Return the (X, Y) coordinate for the center point of the cell that contains the specified text.  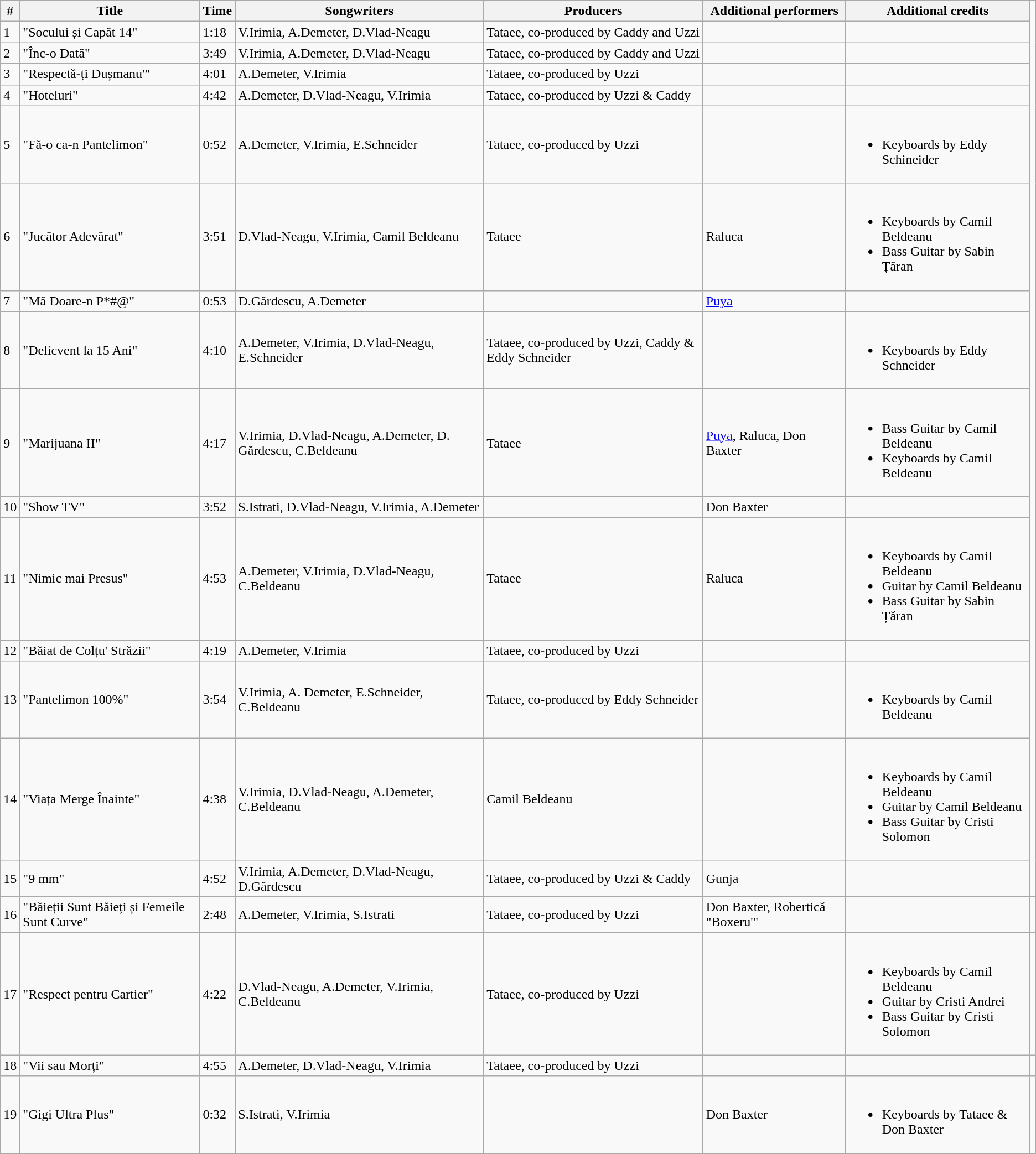
3:52 (217, 507)
15 (10, 879)
16 (10, 915)
"Băieții Sunt Băieți și Femeile Sunt Curve" (110, 915)
6 (10, 237)
Keyboards by Eddy Schineider (937, 144)
"Delicvent la 15 Ani" (110, 350)
V.Irimia, D.Vlad-Neagu, A.Demeter, D. Gărdescu, C.Beldeanu (360, 443)
4:38 (217, 800)
"Viața Merge Înainte" (110, 800)
A.Demeter, V.Irimia, D.Vlad-Neagu, C.Beldeanu (360, 579)
A.Demeter, V.Irimia, S.Istrati (360, 915)
4:55 (217, 1065)
17 (10, 994)
"Mă Doare-n P*#@" (110, 301)
Keyboards by Camil BeldeanuGuitar by Camil BeldeanuBass Guitar by Cristi Solomon (937, 800)
4:42 (217, 95)
3 (10, 74)
0:52 (217, 144)
# (10, 11)
4:01 (217, 74)
Keyboards by Camil BeldeanuGuitar by Camil BeldeanuBass Guitar by Sabin Țăran (937, 579)
Don Baxter, Robertică "Boxeru'" (774, 915)
Keyboards by Eddy Schneider (937, 350)
"Respectă-ți Dușmanu'" (110, 74)
0:32 (217, 1115)
"Hoteluri" (110, 95)
4:19 (217, 650)
Keyboards by Camil Beldeanu (937, 700)
8 (10, 350)
"Vii sau Morți" (110, 1065)
S.Istrati, D.Vlad-Neagu, V.Irimia, A.Demeter (360, 507)
A.Demeter, V.Irimia, E.Schneider (360, 144)
V.Irimia, A.Demeter, D.Vlad-Neagu, D.Gărdescu (360, 879)
4:10 (217, 350)
Keyboards by Camil BeldeanuGuitar by Cristi AndreiBass Guitar by Cristi Solomon (937, 994)
4:53 (217, 579)
V.Irimia, D.Vlad-Neagu, A.Demeter, C.Beldeanu (360, 800)
0:53 (217, 301)
10 (10, 507)
9 (10, 443)
"Băiat de Colțu' Străzii" (110, 650)
13 (10, 700)
Puya (774, 301)
D.Vlad-Neagu, V.Irimia, Camil Beldeanu (360, 237)
"Fă-o ca-n Pantelimon" (110, 144)
Title (110, 11)
3:49 (217, 53)
"Show TV" (110, 507)
"Nimic mai Presus" (110, 579)
D.Gărdescu, A.Demeter (360, 301)
Keyboards by Camil BeldeanuBass Guitar by Sabin Țăran (937, 237)
Time (217, 11)
2 (10, 53)
7 (10, 301)
Additional performers (774, 11)
4:17 (217, 443)
12 (10, 650)
Songwriters (360, 11)
2:48 (217, 915)
Camil Beldeanu (593, 800)
5 (10, 144)
4:22 (217, 994)
Bass Guitar by Camil BeldeanuKeyboards by Camil Beldeanu (937, 443)
"Înc-o Dată" (110, 53)
Gunja (774, 879)
V.Irimia, A. Demeter, E.Schneider, C.Beldeanu (360, 700)
11 (10, 579)
1 (10, 32)
4:52 (217, 879)
Additional credits (937, 11)
Producers (593, 11)
3:51 (217, 237)
"Pantelimon 100%" (110, 700)
1:18 (217, 32)
D.Vlad-Neagu, A.Demeter, V.Irimia, C.Beldeanu (360, 994)
Tataee, co-produced by Eddy Schneider (593, 700)
"Respect pentru Cartier" (110, 994)
A.Demeter, V.Irimia, D.Vlad-Neagu, E.Schneider (360, 350)
19 (10, 1115)
4 (10, 95)
S.Istrati, V.Irimia (360, 1115)
"Socului și Capăt 14" (110, 32)
14 (10, 800)
"Jucător Adevărat" (110, 237)
Keyboards by Tataee & Don Baxter (937, 1115)
"Marijuana II" (110, 443)
3:54 (217, 700)
Puya, Raluca, Don Baxter (774, 443)
18 (10, 1065)
"9 mm" (110, 879)
Tataee, co-produced by Uzzi, Caddy & Eddy Schneider (593, 350)
"Gigi Ultra Plus" (110, 1115)
